Return the (X, Y) coordinate for the center point of the cell that contains the specified text.  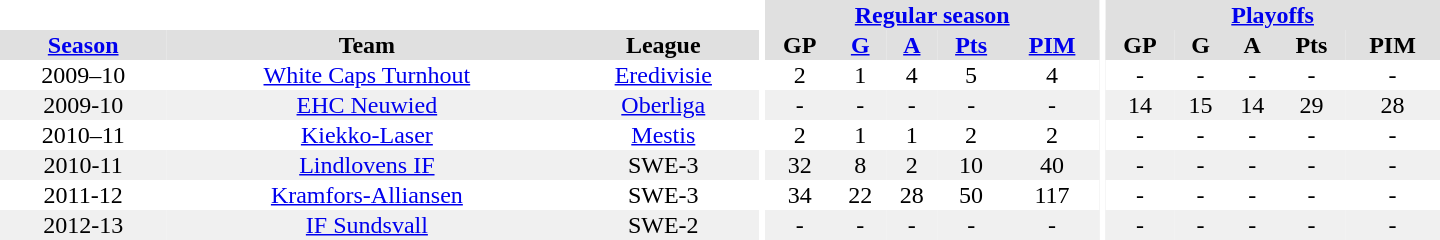
EHC Neuwied (366, 105)
Oberliga (663, 105)
2009–10 (83, 75)
Kramfors-Alliansen (366, 195)
League (663, 45)
Mestis (663, 135)
40 (1052, 165)
Regular season (932, 15)
Lindlovens IF (366, 165)
SWE-2 (663, 225)
15 (1201, 105)
5 (972, 75)
2011-12 (83, 195)
22 (860, 195)
34 (800, 195)
2012-13 (83, 225)
Eredivisie (663, 75)
IF Sundsvall (366, 225)
32 (800, 165)
117 (1052, 195)
10 (972, 165)
8 (860, 165)
Kiekko-Laser (366, 135)
Team (366, 45)
White Caps Turnhout (366, 75)
29 (1312, 105)
2010–11 (83, 135)
Season (83, 45)
50 (972, 195)
Playoffs (1272, 15)
2009-10 (83, 105)
2010-11 (83, 165)
